Search for the cell housing the specified text and yield its [X, Y] center coordinate. 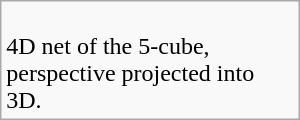
4D net of the 5-cube, perspective projected into 3D. [150, 60]
